Return the (x, y) coordinate for the center point of the cell that contains the specified text.  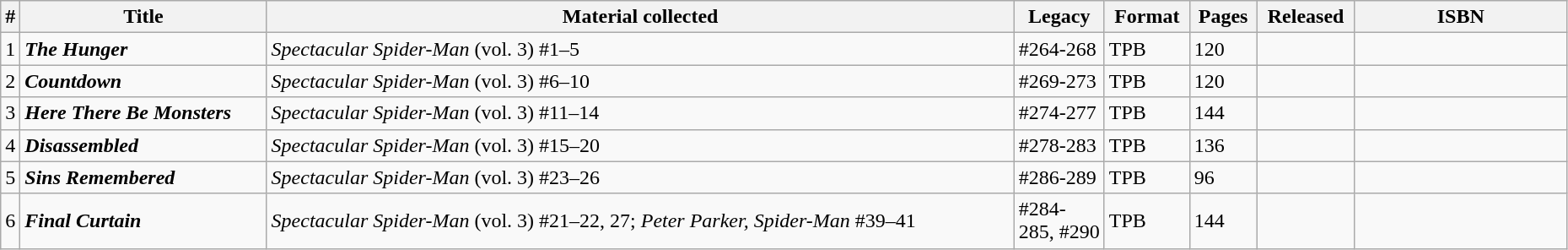
4 (10, 145)
6 (10, 221)
Format (1147, 17)
1 (10, 49)
Spectacular Spider-Man (vol. 3) #21–22, 27; Peter Parker, Spider-Man #39–41 (640, 221)
The Hunger (143, 49)
#269-273 (1059, 81)
5 (10, 177)
Title (143, 17)
Final Curtain (143, 221)
Sins Remembered (143, 177)
3 (10, 113)
Here There Be Monsters (143, 113)
Spectacular Spider-Man (vol. 3) #15–20 (640, 145)
Pages (1223, 17)
Spectacular Spider-Man (vol. 3) #1–5 (640, 49)
#264-268 (1059, 49)
Spectacular Spider-Man (vol. 3) #6–10 (640, 81)
ISBN (1461, 17)
Material collected (640, 17)
Released (1306, 17)
Legacy (1059, 17)
#278-283 (1059, 145)
Spectacular Spider-Man (vol. 3) #23–26 (640, 177)
#284-285, #290 (1059, 221)
Countdown (143, 81)
2 (10, 81)
# (10, 17)
Spectacular Spider-Man (vol. 3) #11–14 (640, 113)
#286-289 (1059, 177)
#274-277 (1059, 113)
136 (1223, 145)
Disassembled (143, 145)
96 (1223, 177)
